Provide the [X, Y] coordinate of the cell's center where the given text is located.  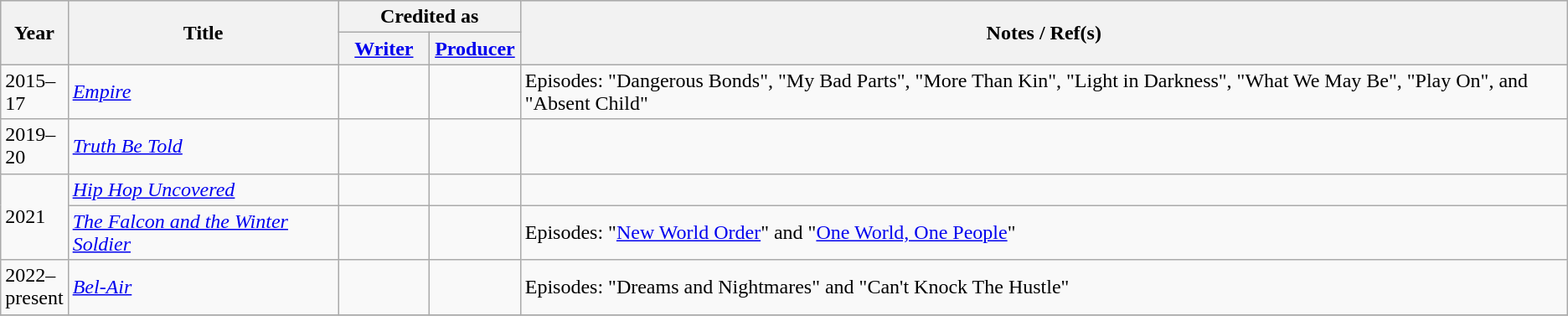
Bel-Air [203, 287]
The Falcon and the Winter Soldier [203, 233]
Credited as [429, 17]
Episodes: "New World Order" and "One World, One People" [1044, 233]
Notes / Ref(s) [1044, 33]
Empire [203, 92]
2019–20 [34, 146]
Year [34, 33]
Title [203, 33]
2022–present [34, 287]
Producer [476, 49]
Hip Hop Uncovered [203, 189]
Writer [384, 49]
Episodes: "Dreams and Nightmares" and "Can't Knock The Hustle" [1044, 287]
2021 [34, 216]
Episodes: "Dangerous Bonds", "My Bad Parts", "More Than Kin", "Light in Darkness", "What We May Be", "Play On", and "Absent Child" [1044, 92]
2015–17 [34, 92]
Truth Be Told [203, 146]
